Locate the cell with the specified text and output its [X, Y] center coordinate. 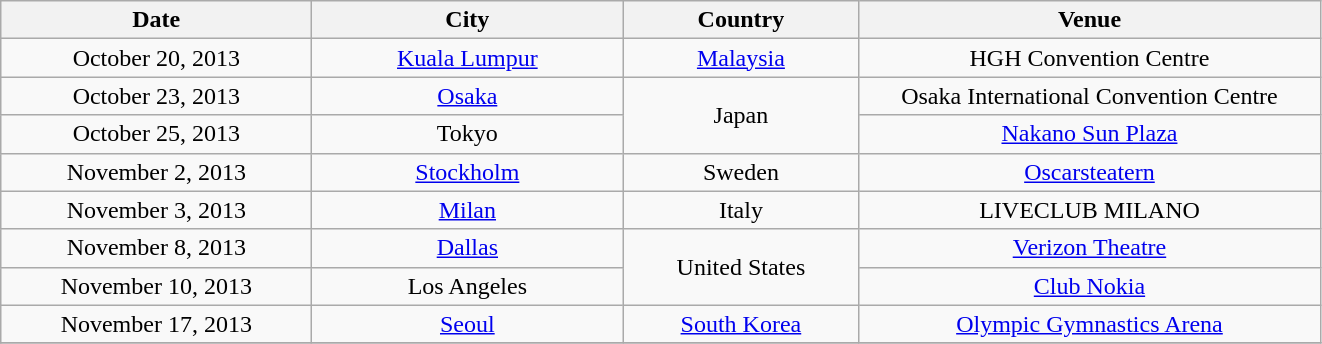
November 3, 2013 [156, 210]
Oscarsteatern [1090, 172]
Tokyo [468, 134]
Kuala Lumpur [468, 58]
Los Angeles [468, 286]
Stockholm [468, 172]
Milan [468, 210]
Venue [1090, 20]
Osaka [468, 96]
November 8, 2013 [156, 248]
Seoul [468, 324]
October 20, 2013 [156, 58]
Japan [741, 115]
Italy [741, 210]
Verizon Theatre [1090, 248]
City [468, 20]
Nakano Sun Plaza [1090, 134]
November 2, 2013 [156, 172]
Club Nokia [1090, 286]
South Korea [741, 324]
November 17, 2013 [156, 324]
Osaka International Convention Centre [1090, 96]
Malaysia [741, 58]
Date [156, 20]
LIVECLUB MILANO [1090, 210]
October 23, 2013 [156, 96]
November 10, 2013 [156, 286]
United States [741, 267]
Sweden [741, 172]
Country [741, 20]
October 25, 2013 [156, 134]
Olympic Gymnastics Arena [1090, 324]
Dallas [468, 248]
HGH Convention Centre [1090, 58]
